Return (X, Y) of the center of cell containing provided text 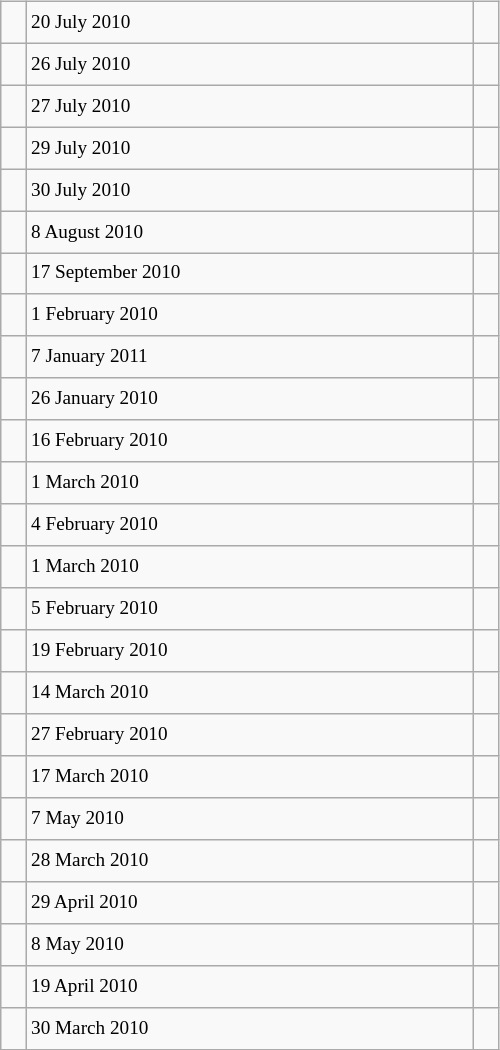
20 July 2010 (249, 22)
19 February 2010 (249, 651)
4 February 2010 (249, 525)
8 May 2010 (249, 944)
16 February 2010 (249, 441)
26 July 2010 (249, 64)
17 September 2010 (249, 274)
26 January 2010 (249, 399)
29 April 2010 (249, 902)
30 March 2010 (249, 1028)
7 May 2010 (249, 819)
27 February 2010 (249, 735)
7 January 2011 (249, 357)
1 February 2010 (249, 315)
19 April 2010 (249, 986)
5 February 2010 (249, 609)
30 July 2010 (249, 190)
29 July 2010 (249, 148)
17 March 2010 (249, 777)
27 July 2010 (249, 106)
14 March 2010 (249, 693)
28 March 2010 (249, 861)
8 August 2010 (249, 232)
